Find where the given text appears and provide that cell's center as (x, y) coordinate. 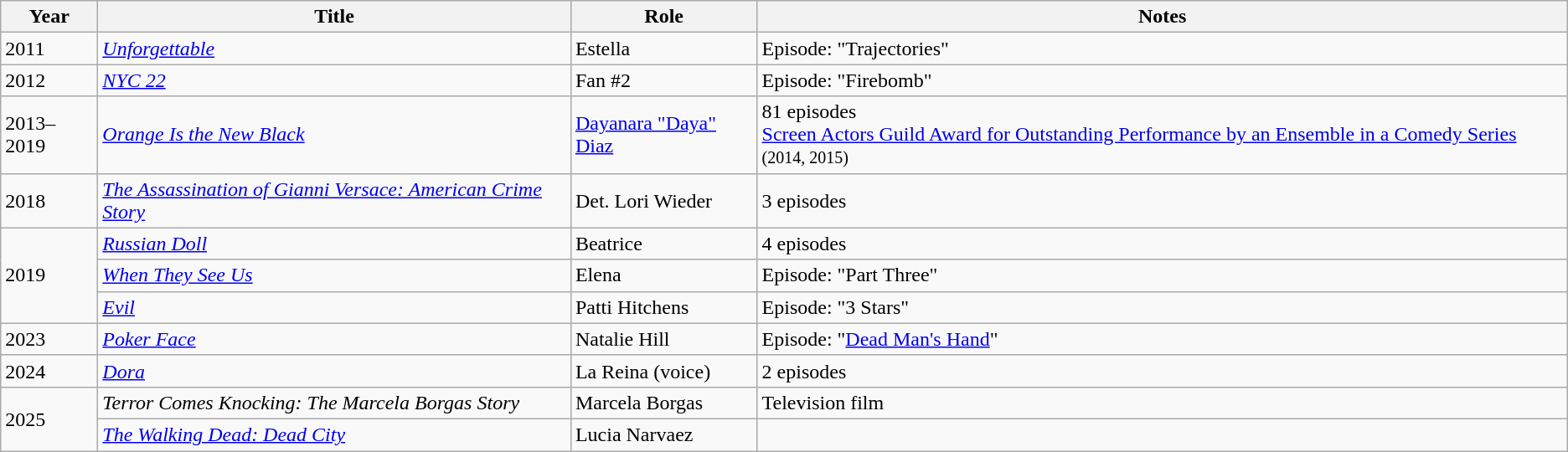
Role (663, 17)
Russian Doll (335, 244)
Year (49, 17)
Unforgettable (335, 49)
Title (335, 17)
2023 (49, 339)
When They See Us (335, 275)
Television film (1163, 403)
2018 (49, 201)
La Reina (voice) (663, 371)
Notes (1163, 17)
2012 (49, 80)
2025 (49, 419)
Episode: "Part Three" (1163, 275)
Fan #2 (663, 80)
Episode: "Dead Man's Hand" (1163, 339)
Lucia Narvaez (663, 434)
Orange Is the New Black (335, 135)
2019 (49, 275)
4 episodes (1163, 244)
2024 (49, 371)
Patti Hitchens (663, 307)
Episode: "3 Stars" (1163, 307)
Episode: "Firebomb" (1163, 80)
Dora (335, 371)
The Walking Dead: Dead City (335, 434)
Episode: "Trajectories" (1163, 49)
The Assassination of Gianni Versace: American Crime Story (335, 201)
Natalie Hill (663, 339)
Beatrice (663, 244)
Poker Face (335, 339)
Marcela Borgas (663, 403)
3 episodes (1163, 201)
2 episodes (1163, 371)
2013–2019 (49, 135)
Estella (663, 49)
Elena (663, 275)
2011 (49, 49)
Dayanara "Daya" Diaz (663, 135)
81 episodesScreen Actors Guild Award for Outstanding Performance by an Ensemble in a Comedy Series (2014, 2015) (1163, 135)
Det. Lori Wieder (663, 201)
Evil (335, 307)
NYC 22 (335, 80)
Terror Comes Knocking: The Marcela Borgas Story (335, 403)
